Locate the cell with the specified text and output its [X, Y] center coordinate. 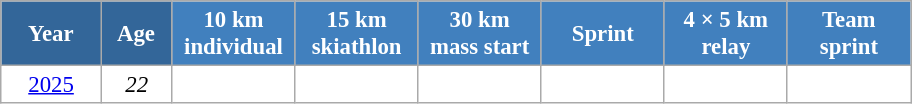
Sprint [602, 34]
22 [136, 85]
Year [52, 34]
10 km individual [234, 34]
30 km mass start [480, 34]
2025 [52, 85]
Team sprint [848, 34]
4 × 5 km relay [726, 34]
15 km skiathlon [356, 34]
Age [136, 34]
